Extract the (X, Y) coordinate from the center of the cell holding the provided text.  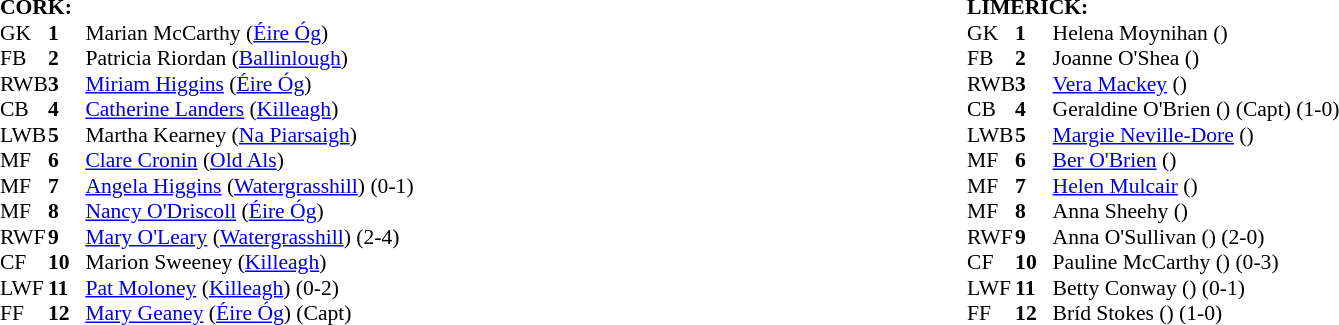
Nancy O'Driscoll (Éire Óg) (249, 211)
Marian McCarthy (Éire Óg) (249, 33)
Mary O'Leary (Watergrasshill) (2-4) (249, 237)
Catherine Landers (Killeagh) (249, 109)
Marion Sweeney (Killeagh) (249, 263)
Angela Higgins (Watergrasshill) (0-1) (249, 186)
Clare Cronin (Old Als) (249, 161)
Pat Moloney (Killeagh) (0-2) (249, 288)
Miriam Higgins (Éire Óg) (249, 84)
Martha Kearney (Na Piarsaigh) (249, 135)
Patricia Riordan (Ballinlough) (249, 59)
